Output the (x, y) coordinate of the center of the cell containing the given text.  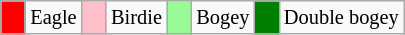
Double bogey (342, 17)
Eagle (53, 17)
Birdie (136, 17)
Bogey (222, 17)
